Determine the [x, y] coordinate at the center of the cell enclosing the given text.  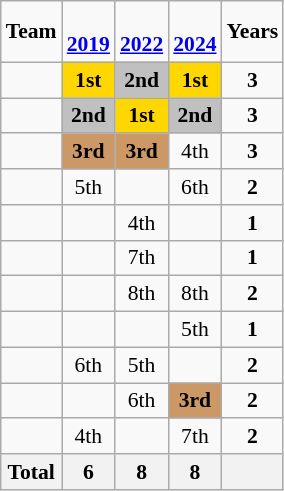
Total [32, 472]
2022 [142, 32]
6 [88, 472]
2024 [194, 32]
Years [253, 32]
Team [32, 32]
2019 [88, 32]
